Output the [X, Y] coordinate of the center of the cell containing the given text.  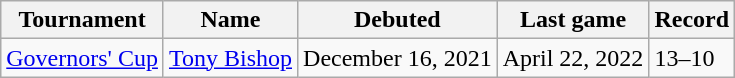
13–10 [692, 58]
April 22, 2022 [573, 58]
Governors' Cup [82, 58]
December 16, 2021 [398, 58]
Tournament [82, 20]
Record [692, 20]
Last game [573, 20]
Name [230, 20]
Debuted [398, 20]
Tony Bishop [230, 58]
